Search for the cell housing the specified text and yield its [X, Y] center coordinate. 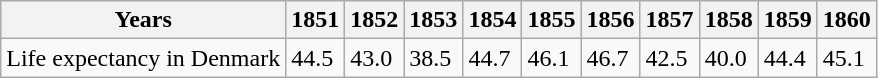
1856 [610, 20]
42.5 [670, 58]
44.7 [492, 58]
46.1 [552, 58]
1857 [670, 20]
Years [144, 20]
1851 [316, 20]
43.0 [374, 58]
1858 [728, 20]
38.5 [434, 58]
1854 [492, 20]
46.7 [610, 58]
1852 [374, 20]
44.4 [788, 58]
1853 [434, 20]
44.5 [316, 58]
1859 [788, 20]
Life expectancy in Denmark [144, 58]
45.1 [846, 58]
1855 [552, 20]
40.0 [728, 58]
1860 [846, 20]
